Identify which cell holds the provided text, then report its (X, Y) central coordinate. 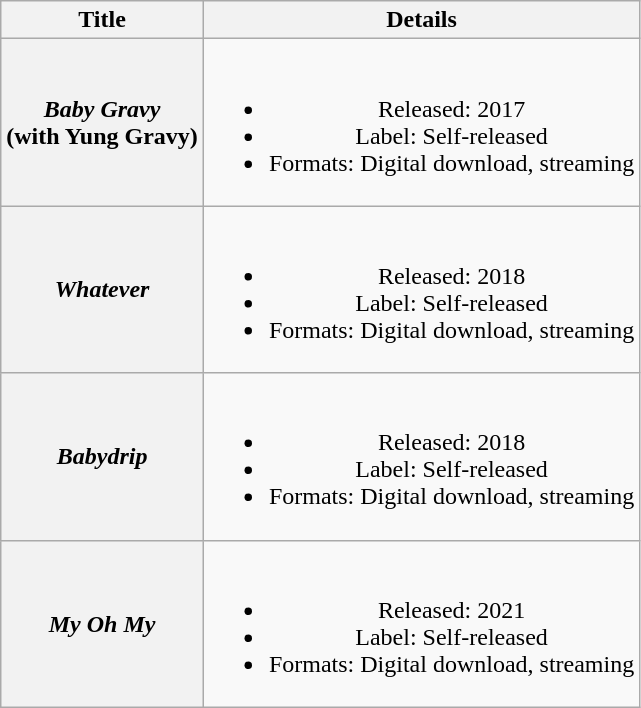
Details (421, 20)
Title (102, 20)
Whatever (102, 290)
Released: 2017Label: Self-releasedFormats: Digital download, streaming (421, 122)
Released: 2021Label: Self-releasedFormats: Digital download, streaming (421, 624)
My Oh My (102, 624)
Babydrip (102, 456)
Baby Gravy(with Yung Gravy) (102, 122)
